Return [X, Y] of the center of cell containing provided text 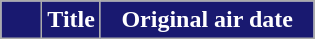
Title [72, 20]
Original air date [207, 20]
